Identify which cell holds the provided text, then report its [x, y] central coordinate. 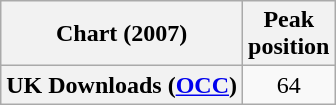
Chart (2007) [122, 34]
Peakposition [289, 34]
64 [289, 85]
UK Downloads (OCC) [122, 85]
